Provide the (X, Y) coordinate of the cell's center where the given text is located.  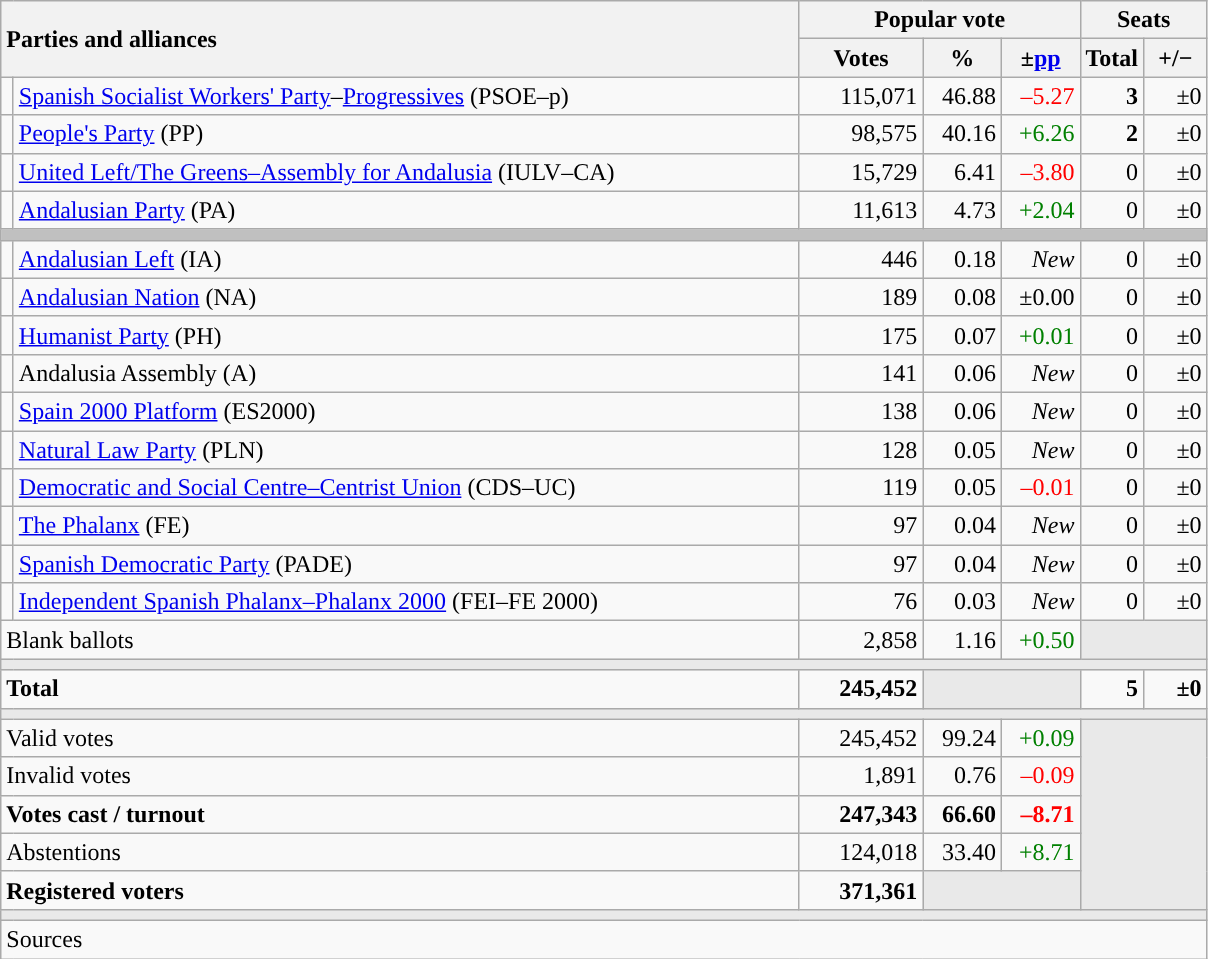
0.76 (962, 776)
1.16 (962, 640)
175 (861, 335)
2 (1112, 134)
–3.80 (1040, 172)
446 (861, 259)
Votes (861, 58)
Spain 2000 Platform (ES2000) (406, 411)
People's Party (PP) (406, 134)
40.16 (962, 134)
Natural Law Party (PLN) (406, 449)
3 (1112, 96)
+0.01 (1040, 335)
+2.04 (1040, 210)
124,018 (861, 852)
+/− (1176, 58)
1,891 (861, 776)
Abstentions (400, 852)
138 (861, 411)
Sources (604, 939)
% (962, 58)
115,071 (861, 96)
4.73 (962, 210)
15,729 (861, 172)
The Phalanx (FE) (406, 526)
Spanish Socialist Workers' Party–Progressives (PSOE–p) (406, 96)
Votes cast / turnout (400, 814)
0.07 (962, 335)
±0.00 (1040, 297)
Seats (1144, 20)
11,613 (861, 210)
6.41 (962, 172)
99.24 (962, 738)
5 (1112, 689)
+0.09 (1040, 738)
Spanish Democratic Party (PADE) (406, 564)
Andalusian Party (PA) (406, 210)
128 (861, 449)
33.40 (962, 852)
Valid votes (400, 738)
0.18 (962, 259)
Popular vote (940, 20)
Invalid votes (400, 776)
Humanist Party (PH) (406, 335)
141 (861, 373)
Andalusia Assembly (A) (406, 373)
Andalusian Nation (NA) (406, 297)
Parties and alliances (400, 39)
0.08 (962, 297)
76 (861, 602)
–0.09 (1040, 776)
Democratic and Social Centre–Centrist Union (CDS–UC) (406, 488)
0.03 (962, 602)
–5.27 (1040, 96)
Blank ballots (400, 640)
189 (861, 297)
+8.71 (1040, 852)
±pp (1040, 58)
Andalusian Left (IA) (406, 259)
46.88 (962, 96)
66.60 (962, 814)
+0.50 (1040, 640)
119 (861, 488)
98,575 (861, 134)
–0.01 (1040, 488)
Registered voters (400, 890)
371,361 (861, 890)
247,343 (861, 814)
–8.71 (1040, 814)
2,858 (861, 640)
+6.26 (1040, 134)
United Left/The Greens–Assembly for Andalusia (IULV–CA) (406, 172)
Independent Spanish Phalanx–Phalanx 2000 (FEI–FE 2000) (406, 602)
